Locate the cell with the specified text and output its [x, y] center coordinate. 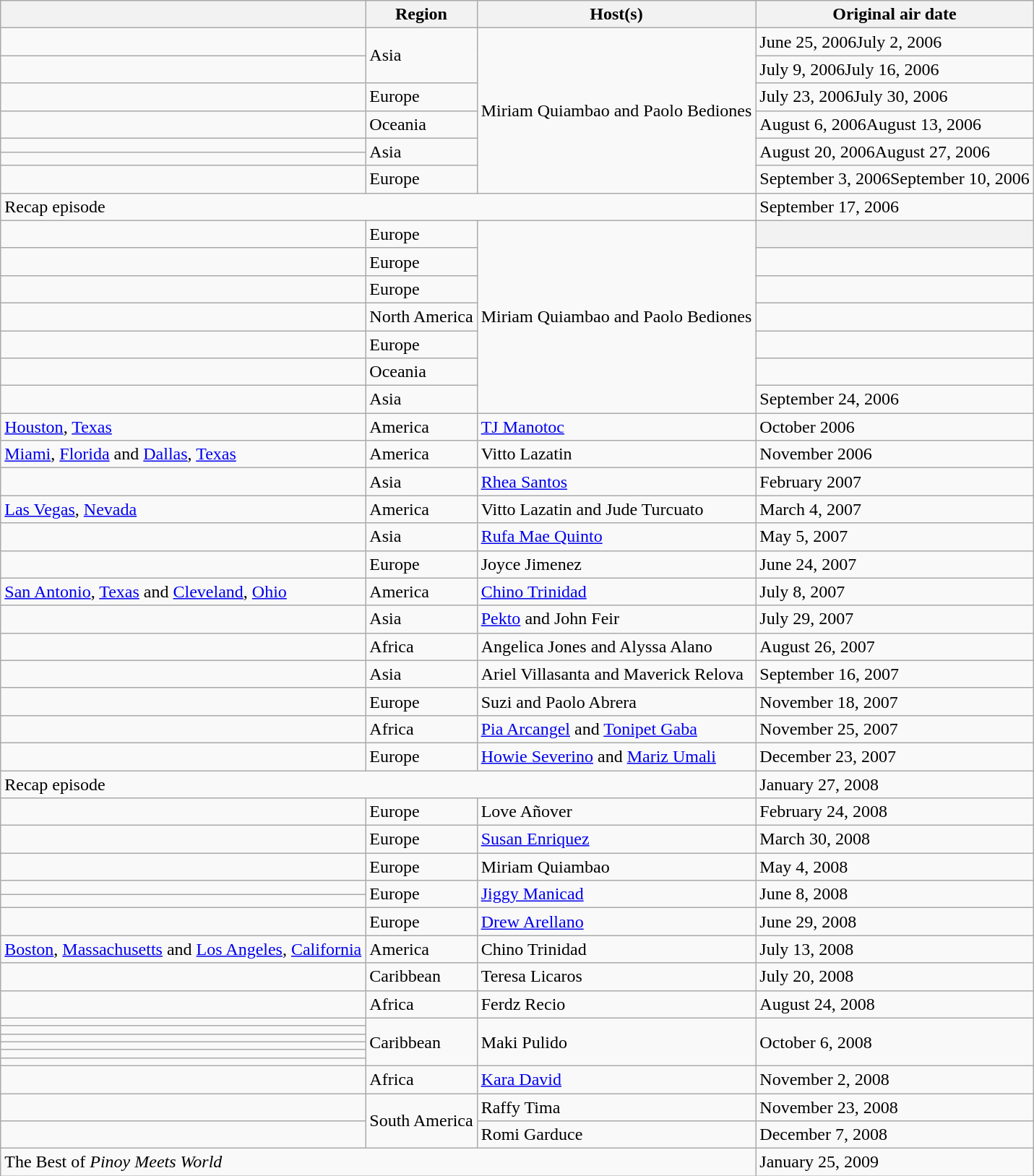
Pekto and John Feir [616, 619]
March 30, 2008 [895, 839]
November 2006 [895, 454]
August 6, 2006August 13, 2006 [895, 124]
November 23, 2008 [895, 1107]
February 2007 [895, 482]
San Antonio, Texas and Cleveland, Ohio [184, 592]
January 27, 2008 [895, 784]
Ariel Villasanta and Maverick Relova [616, 674]
Vitto Lazatin and Jude Turcuato [616, 509]
July 13, 2008 [895, 949]
November 2, 2008 [895, 1079]
Kara David [616, 1079]
Rhea Santos [616, 482]
July 8, 2007 [895, 592]
Ferdz Recio [616, 1004]
November 18, 2007 [895, 701]
July 29, 2007 [895, 619]
Drew Arellano [616, 922]
January 25, 2009 [895, 1162]
December 23, 2007 [895, 756]
August 20, 2006August 27, 2006 [895, 152]
Raffy Tima [616, 1107]
Host(s) [616, 14]
June 25, 2006July 2, 2006 [895, 42]
The Best of Pinoy Meets World [379, 1162]
October 2006 [895, 427]
Suzi and Paolo Abrera [616, 701]
October 6, 2008 [895, 1042]
June 29, 2008 [895, 922]
Teresa Licaros [616, 977]
Las Vegas, Nevada [184, 509]
September 17, 2006 [895, 207]
July 23, 2006July 30, 2006 [895, 97]
Vitto Lazatin [616, 454]
Susan Enriquez [616, 839]
June 8, 2008 [895, 894]
December 7, 2008 [895, 1135]
South America [421, 1121]
Boston, Massachusetts and Los Angeles, California [184, 949]
July 9, 2006July 16, 2006 [895, 69]
August 26, 2007 [895, 647]
May 4, 2008 [895, 867]
Pia Arcangel and Tonipet Gaba [616, 729]
Joyce Jimenez [616, 564]
Original air date [895, 14]
Jiggy Manicad [616, 894]
North America [421, 316]
Houston, Texas [184, 427]
September 24, 2006 [895, 399]
August 24, 2008 [895, 1004]
Region [421, 14]
Angelica Jones and Alyssa Alano [616, 647]
Miriam Quiambao [616, 867]
May 5, 2007 [895, 537]
November 25, 2007 [895, 729]
Rufa Mae Quinto [616, 537]
February 24, 2008 [895, 812]
June 24, 2007 [895, 564]
Romi Garduce [616, 1135]
Love Añover [616, 812]
March 4, 2007 [895, 509]
TJ Manotoc [616, 427]
Maki Pulido [616, 1042]
September 3, 2006September 10, 2006 [895, 179]
July 20, 2008 [895, 977]
Miami, Florida and Dallas, Texas [184, 454]
Howie Severino and Mariz Umali [616, 756]
September 16, 2007 [895, 674]
